For the text-containing cell, return its midpoint in [X, Y] coordinate format. 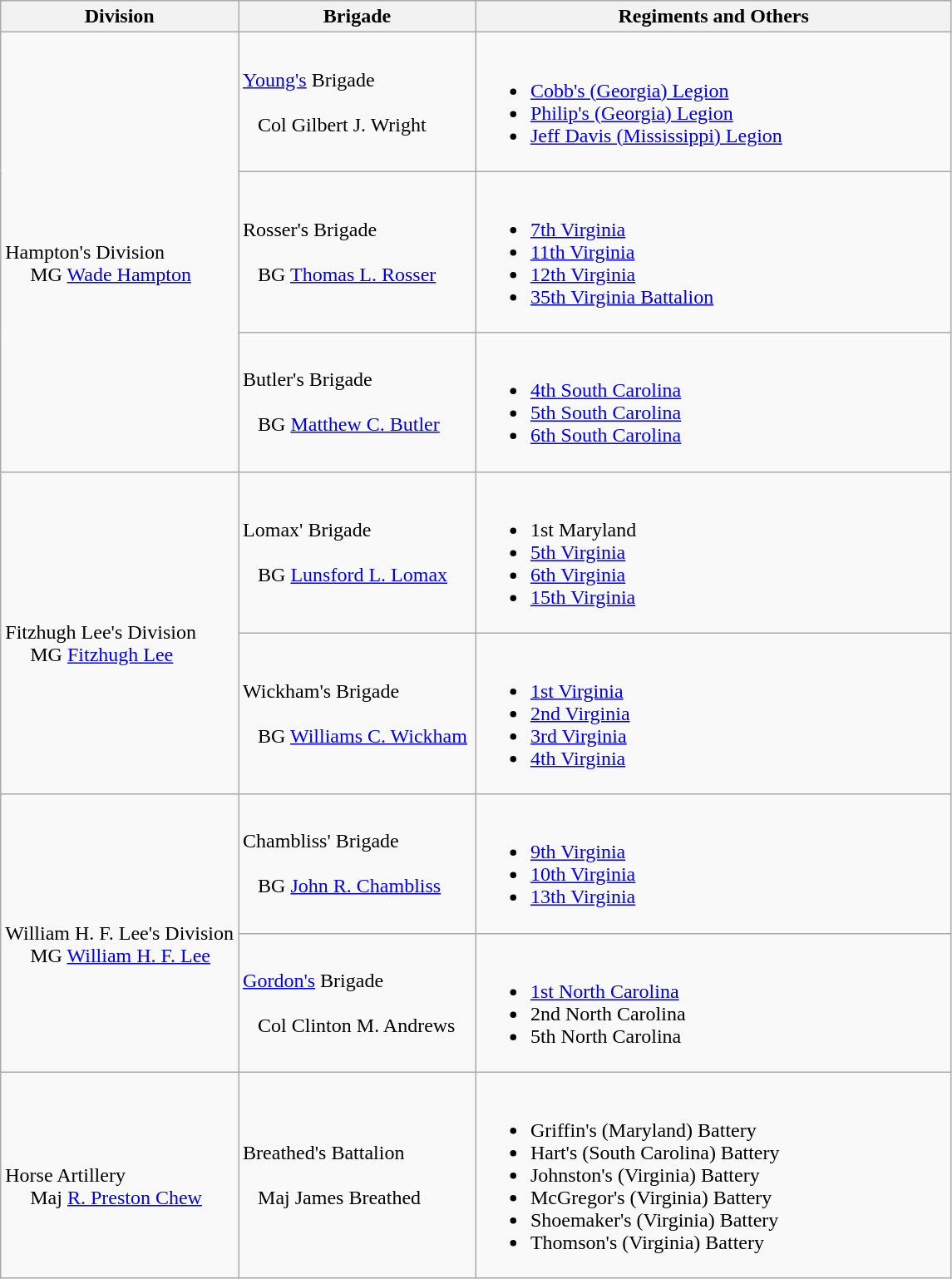
7th Virginia11th Virginia12th Virginia35th Virginia Battalion [713, 252]
1st Maryland5th Virginia6th Virginia15th Virginia [713, 552]
Chambliss' Brigade BG John R. Chambliss [358, 863]
Regiments and Others [713, 17]
Wickham's Brigade BG Williams C. Wickham [358, 714]
Horse Artillery Maj R. Preston Chew [120, 1175]
1st Virginia2nd Virginia3rd Virginia4th Virginia [713, 714]
Butler's Brigade BG Matthew C. Butler [358, 402]
Hampton's Division MG Wade Hampton [120, 252]
Brigade [358, 17]
Rosser's Brigade BG Thomas L. Rosser [358, 252]
9th Virginia10th Virginia13th Virginia [713, 863]
Gordon's Brigade Col Clinton M. Andrews [358, 1003]
Cobb's (Georgia) LegionPhilip's (Georgia) LegionJeff Davis (Mississippi) Legion [713, 101]
Division [120, 17]
William H. F. Lee's Division MG William H. F. Lee [120, 933]
Breathed's Battalion Maj James Breathed [358, 1175]
1st North Carolina2nd North Carolina5th North Carolina [713, 1003]
Fitzhugh Lee's Division MG Fitzhugh Lee [120, 633]
Lomax' Brigade BG Lunsford L. Lomax [358, 552]
Young's Brigade Col Gilbert J. Wright [358, 101]
4th South Carolina5th South Carolina6th South Carolina [713, 402]
